Extract the [x, y] coordinate from the center of the cell holding the provided text.  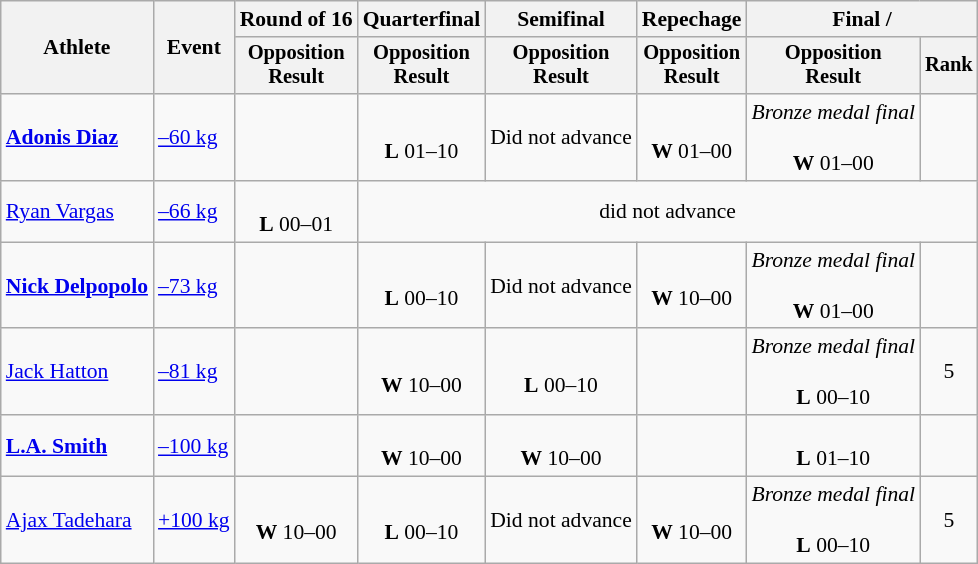
Quarterfinal [422, 19]
Event [194, 48]
L 00–01 [296, 212]
–100 kg [194, 446]
Round of 16 [296, 19]
Semifinal [561, 19]
–60 kg [194, 138]
Athlete [77, 48]
+100 kg [194, 520]
did not advance [668, 212]
Ryan Vargas [77, 212]
W 01–00 [692, 138]
Rank [949, 66]
Jack Hatton [77, 372]
Nick Delpopolo [77, 286]
Repechage [692, 19]
L.A. Smith [77, 446]
Ajax Tadehara [77, 520]
–66 kg [194, 212]
Final / [862, 19]
–81 kg [194, 372]
–73 kg [194, 286]
Adonis Diaz [77, 138]
